Extract the (X, Y) coordinate from the center of the cell holding the provided text.  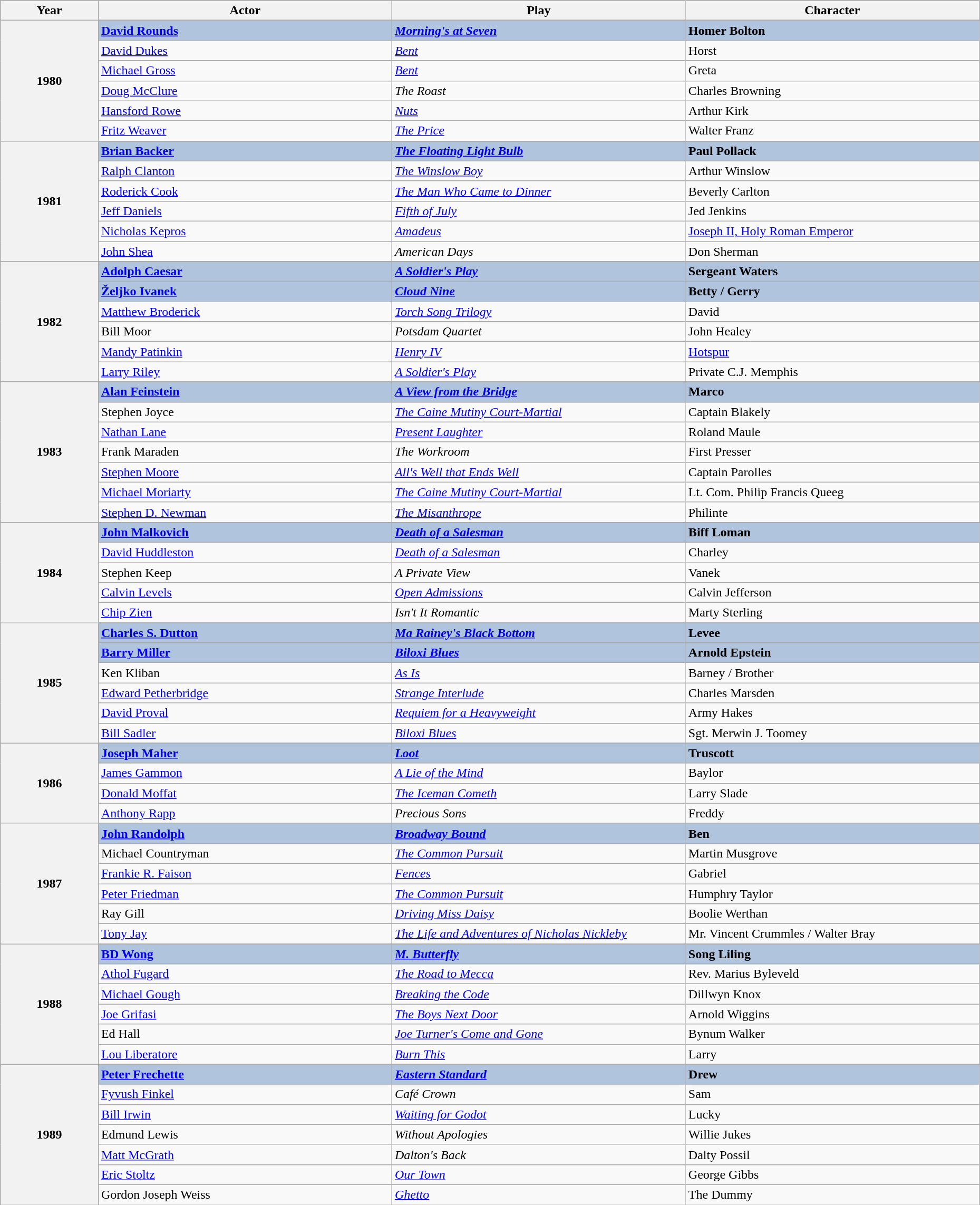
Bill Sadler (245, 733)
Edward Petherbridge (245, 693)
The Man Who Came to Dinner (539, 191)
Tony Jay (245, 934)
The Road to Mecca (539, 974)
The Workroom (539, 452)
Morning's at Seven (539, 31)
Sergeant Waters (832, 272)
Loot (539, 753)
Rev. Marius Byleveld (832, 974)
Cloud Nine (539, 292)
Larry Slade (832, 793)
Song Liling (832, 954)
Arnold Wiggins (832, 1014)
Larry Riley (245, 372)
Calvin Levels (245, 593)
Nicholas Kepros (245, 231)
Arthur Kirk (832, 111)
Peter Frechette (245, 1074)
1989 (50, 1134)
Breaking the Code (539, 994)
Ed Hall (245, 1034)
All's Well that Ends Well (539, 472)
Michael Gross (245, 71)
Joe Grifasi (245, 1014)
Ma Rainey's Black Bottom (539, 633)
Fifth of July (539, 211)
1982 (50, 322)
Open Admissions (539, 593)
Freddy (832, 813)
Character (832, 11)
Homer Bolton (832, 31)
Jed Jenkins (832, 211)
Fences (539, 873)
Roland Maule (832, 432)
The Boys Next Door (539, 1014)
Charles Browning (832, 91)
Martin Musgrove (832, 853)
Roderick Cook (245, 191)
Athol Fugard (245, 974)
The Dummy (832, 1194)
Actor (245, 11)
Torch Song Trilogy (539, 312)
Charles S. Dutton (245, 633)
Adolph Caesar (245, 272)
Play (539, 11)
Burn This (539, 1054)
Ray Gill (245, 914)
Barney / Brother (832, 673)
M. Butterfly (539, 954)
1980 (50, 81)
1985 (50, 683)
Don Sherman (832, 252)
Greta (832, 71)
Michael Countryman (245, 853)
Broadway Bound (539, 833)
Ghetto (539, 1194)
John Healey (832, 332)
Eastern Standard (539, 1074)
Fritz Weaver (245, 131)
BD Wong (245, 954)
Lt. Com. Philip Francis Queeg (832, 492)
Willie Jukes (832, 1134)
Levee (832, 633)
Stephen Keep (245, 572)
Hansford Rowe (245, 111)
Boolie Werthan (832, 914)
Mr. Vincent Crummles / Walter Bray (832, 934)
Driving Miss Daisy (539, 914)
Nuts (539, 111)
Michael Gough (245, 994)
Ken Kliban (245, 673)
Army Hakes (832, 713)
Peter Friedman (245, 894)
Baylor (832, 773)
John Shea (245, 252)
Jeff Daniels (245, 211)
Dillwyn Knox (832, 994)
Strange Interlude (539, 693)
Hotspur (832, 352)
1984 (50, 572)
Bynum Walker (832, 1034)
A Lie of the Mind (539, 773)
Vanek (832, 572)
Frankie R. Faison (245, 873)
First Presser (832, 452)
Željko Ivanek (245, 292)
Joe Turner's Come and Gone (539, 1034)
Sgt. Merwin J. Toomey (832, 733)
A Private View (539, 572)
Dalty Possil (832, 1154)
Requiem for a Heavyweight (539, 713)
Private C.J. Memphis (832, 372)
Henry IV (539, 352)
Ben (832, 833)
David Rounds (245, 31)
Doug McClure (245, 91)
Truscott (832, 753)
Bill Irwin (245, 1114)
Philinte (832, 512)
Lou Liberatore (245, 1054)
Nathan Lane (245, 432)
Dalton's Back (539, 1154)
A View from the Bridge (539, 392)
The Winslow Boy (539, 171)
Fyvush Finkel (245, 1094)
1981 (50, 201)
Ralph Clanton (245, 171)
Stephen Joyce (245, 412)
Bill Moor (245, 332)
Marty Sterling (832, 613)
1986 (50, 783)
Biff Loman (832, 532)
John Malkovich (245, 532)
David Proval (245, 713)
Sam (832, 1094)
Horst (832, 51)
Amadeus (539, 231)
David Dukes (245, 51)
Café Crown (539, 1094)
Drew (832, 1074)
Barry Miller (245, 653)
Humphry Taylor (832, 894)
Alan Feinstein (245, 392)
Michael Moriarty (245, 492)
The Floating Light Bulb (539, 151)
James Gammon (245, 773)
George Gibbs (832, 1174)
The Iceman Cometh (539, 793)
Joseph II, Holy Roman Emperor (832, 231)
Betty / Gerry (832, 292)
Brian Backer (245, 151)
Larry (832, 1054)
Beverly Carlton (832, 191)
Marco (832, 392)
1987 (50, 883)
Stephen D. Newman (245, 512)
Edmund Lewis (245, 1134)
Gabriel (832, 873)
Donald Moffat (245, 793)
The Roast (539, 91)
Chip Zien (245, 613)
Without Apologies (539, 1134)
Arthur Winslow (832, 171)
Anthony Rapp (245, 813)
Calvin Jefferson (832, 593)
Isn't It Romantic (539, 613)
Present Laughter (539, 432)
Frank Maraden (245, 452)
Arnold Epstein (832, 653)
Paul Pollack (832, 151)
John Randolph (245, 833)
David Huddleston (245, 552)
The Misanthrope (539, 512)
American Days (539, 252)
Charles Marsden (832, 693)
Gordon Joseph Weiss (245, 1194)
Eric Stoltz (245, 1174)
1988 (50, 1004)
Captain Blakely (832, 412)
1983 (50, 452)
Precious Sons (539, 813)
The Price (539, 131)
Year (50, 11)
Matthew Broderick (245, 312)
Charley (832, 552)
David (832, 312)
Walter Franz (832, 131)
As Is (539, 673)
Potsdam Quartet (539, 332)
Matt McGrath (245, 1154)
Captain Parolles (832, 472)
The Life and Adventures of Nicholas Nickleby (539, 934)
Joseph Maher (245, 753)
Stephen Moore (245, 472)
Our Town (539, 1174)
Waiting for Godot (539, 1114)
Lucky (832, 1114)
Mandy Patinkin (245, 352)
